Output the [x, y] coordinate of the center of the cell containing the given text.  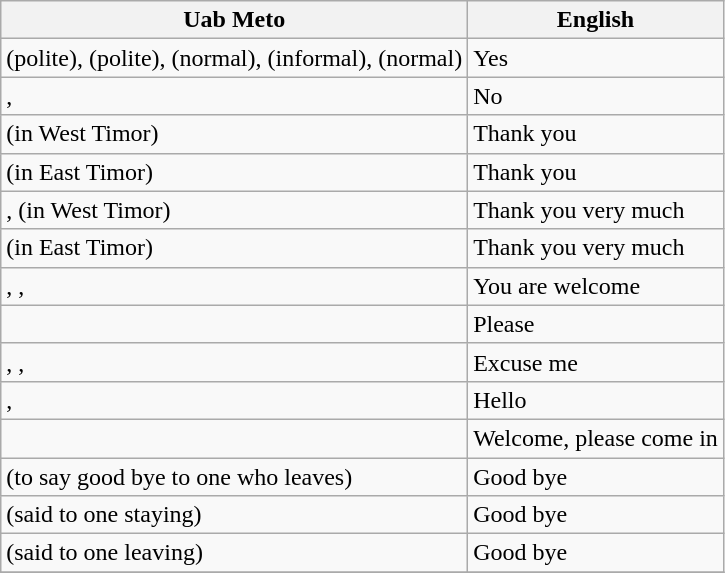
, (in West Timor) [234, 210]
No [596, 96]
You are welcome [596, 286]
Uab Meto [234, 20]
(in West Timor) [234, 134]
Please [596, 324]
English [596, 20]
(said to one staying) [234, 515]
Yes [596, 58]
Excuse me [596, 362]
Welcome, please come in [596, 438]
(said to one leaving) [234, 553]
(to say good bye to one who leaves) [234, 477]
(polite), (polite), (normal), (informal), (normal) [234, 58]
Hello [596, 400]
